Determine the [x, y] coordinate at the center of the cell enclosing the given text.  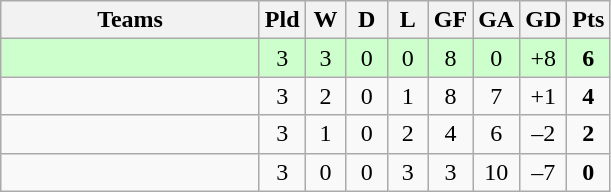
+1 [544, 96]
GA [496, 20]
L [408, 20]
+8 [544, 58]
Teams [130, 20]
W [326, 20]
–7 [544, 172]
Pld [282, 20]
–2 [544, 134]
Pts [588, 20]
7 [496, 96]
10 [496, 172]
GF [450, 20]
GD [544, 20]
D [366, 20]
